For the text-containing cell, return its midpoint in (x, y) coordinate format. 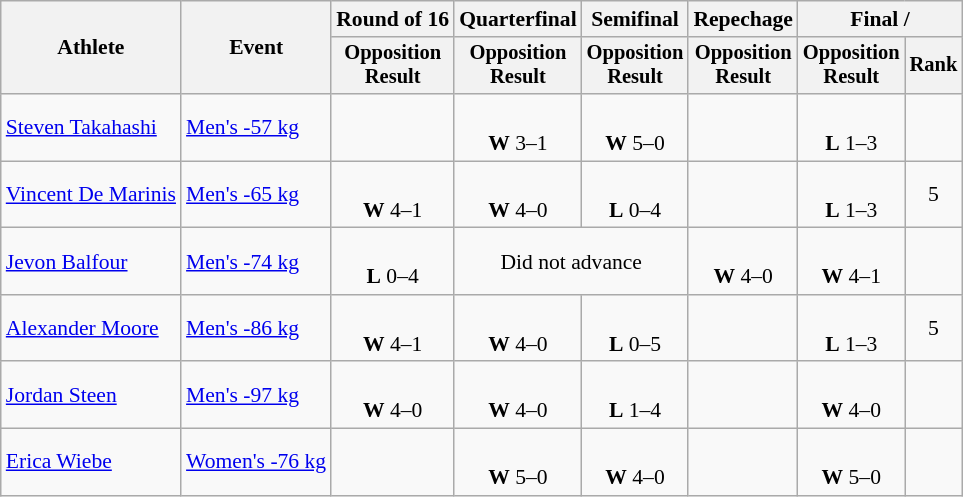
Steven Takahashi (91, 128)
Men's -57 kg (256, 128)
Alexander Moore (91, 328)
Semifinal (636, 19)
Men's -65 kg (256, 194)
Round of 16 (392, 19)
Repechage (743, 19)
Women's -76 kg (256, 462)
Jordan Steen (91, 396)
W 3–1 (518, 128)
Men's -74 kg (256, 262)
L 1–4 (636, 396)
Erica Wiebe (91, 462)
Vincent De Marinis (91, 194)
Did not advance (571, 262)
L 0–5 (636, 328)
Jevon Balfour (91, 262)
Rank (934, 66)
Athlete (91, 48)
Quarterfinal (518, 19)
Event (256, 48)
Final / (880, 19)
Men's -97 kg (256, 396)
Men's -86 kg (256, 328)
